Scan for the cell matching the given text and deliver its (x, y) coordinate at center. 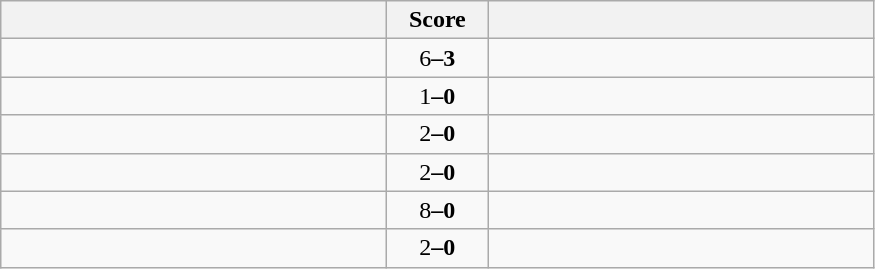
8–0 (438, 210)
1–0 (438, 96)
Score (438, 20)
6–3 (438, 58)
